Identify which cell holds the provided text, then report its [x, y] central coordinate. 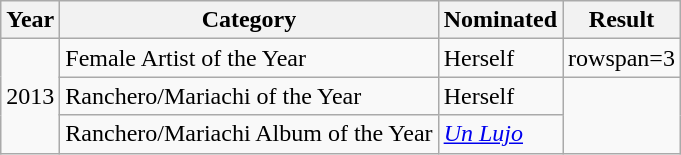
Ranchero/Mariachi of the Year [249, 96]
Ranchero/Mariachi Album of the Year [249, 134]
Category [249, 20]
Result [622, 20]
Female Artist of the Year [249, 58]
Nominated [500, 20]
rowspan=3 [622, 58]
Year [30, 20]
Un Lujo [500, 134]
2013 [30, 96]
